Scan for the cell matching the given text and deliver its (X, Y) coordinate at center. 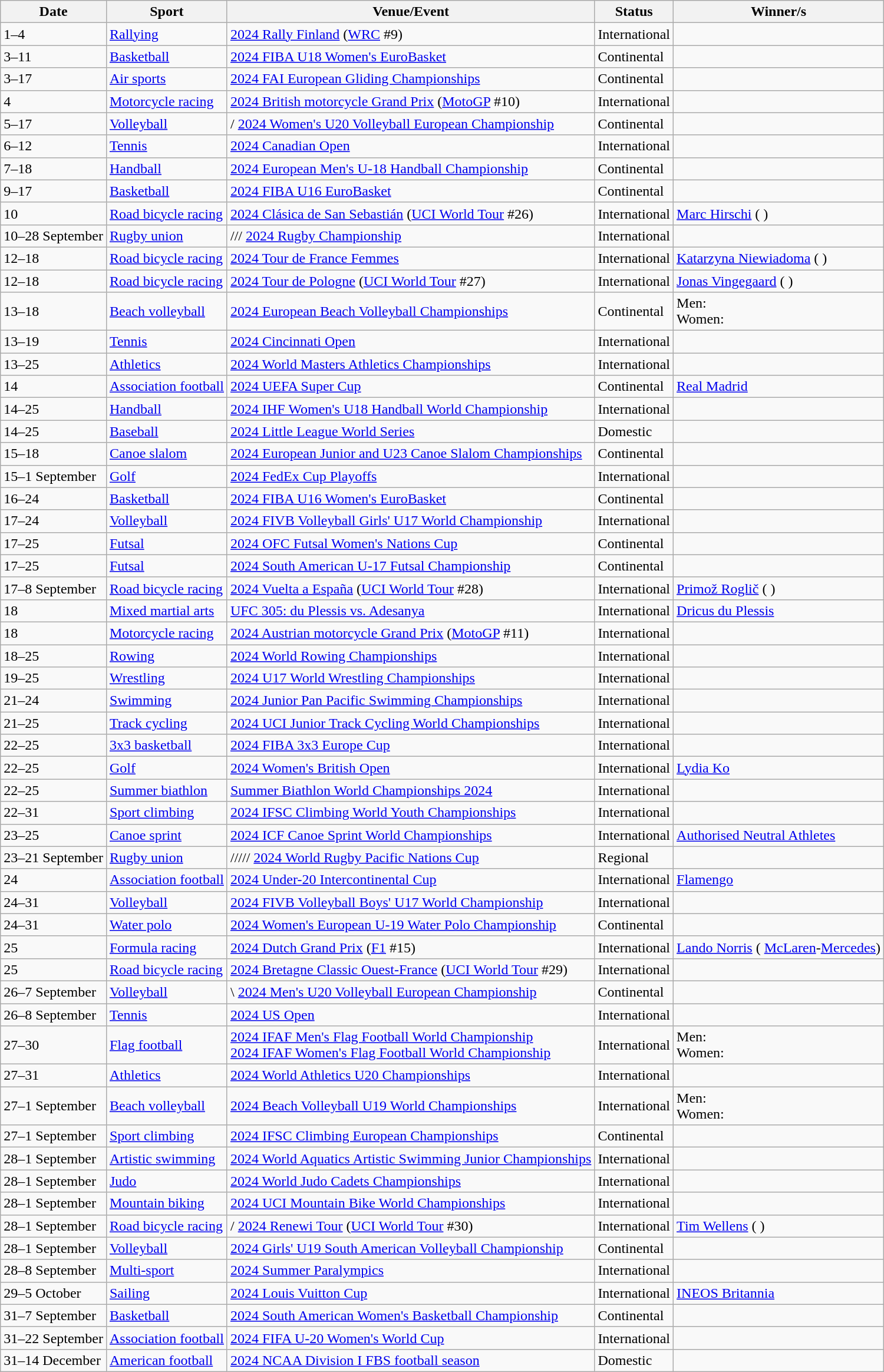
3x3 basketball (166, 746)
2024 US Open (410, 1014)
13–18 (54, 311)
2024 European Beach Volleyball Championships (410, 311)
Jonas Vingegaard ( ) (779, 281)
2024 FIBA U18 Women's EuroBasket (410, 57)
Lando Norris ( McLaren-Mercedes) (779, 947)
2024 South American U-17 Futsal Championship (410, 566)
2024 FIBA U16 EuroBasket (410, 191)
2024 ICF Canoe Sprint World Championships (410, 835)
26–8 September (54, 1014)
28–8 September (54, 1271)
27–31 (54, 1076)
Mountain biking (166, 1203)
Venue/Event (410, 12)
2024 European Junior and U23 Canoe Slalom Championships (410, 454)
Regional (634, 857)
Katarzyna Niewiadoma ( ) (779, 258)
/ 2024 Renewi Tour (UCI World Tour #30) (410, 1226)
2024 IHF Women's U18 Handball World Championship (410, 409)
17–8 September (54, 588)
16–24 (54, 499)
2024 OFC Futsal Women's Nations Cup (410, 543)
2024 UCI Junior Track Cycling World Championships (410, 723)
2024 UCI Mountain Bike World Championships (410, 1203)
Air sports (166, 79)
2024 U17 World Wrestling Championships (410, 678)
13–19 (54, 342)
Date (54, 12)
2024 World Aquatics Artistic Swimming Junior Championships (410, 1159)
5–17 (54, 124)
27–30 (54, 1046)
Baseball (166, 431)
1–4 (54, 34)
14 (54, 387)
Status (634, 12)
Formula racing (166, 947)
2024 Junior Pan Pacific Swimming Championships (410, 701)
2024 IFSC Climbing European Championships (410, 1136)
15–1 September (54, 476)
Authorised Neutral Athletes (779, 835)
\ 2024 Men's U20 Volleyball European Championship (410, 992)
Mixed martial arts (166, 611)
2024 World Athletics U20 Championships (410, 1076)
6–12 (54, 146)
31–14 December (54, 1360)
2024 British motorcycle Grand Prix (MotoGP #10) (410, 101)
Rowing (166, 656)
2024 Girls' U19 South American Volleyball Championship (410, 1248)
2024 Vuelta a España (UCI World Tour #28) (410, 588)
2024 FIVB Volleyball Boys' U17 World Championship (410, 902)
23–25 (54, 835)
2024 Austrian motorcycle Grand Prix (MotoGP #11) (410, 633)
31–22 September (54, 1338)
7–18 (54, 169)
2024 Under-20 Intercontinental Cup (410, 880)
2024 Women's British Open (410, 768)
2024 Clásica de San Sebastián (UCI World Tour #26) (410, 213)
2024 FIVB Volleyball Girls' U17 World Championship (410, 521)
2024 Women's European U-19 Water Polo Championship (410, 925)
/ 2024 Women's U20 Volleyball European Championship (410, 124)
2024 Dutch Grand Prix (F1 #15) (410, 947)
Dricus du Plessis (779, 611)
21–24 (54, 701)
17–24 (54, 521)
Track cycling (166, 723)
19–25 (54, 678)
Sport (166, 12)
21–25 (54, 723)
2024 FIBA U16 Women's EuroBasket (410, 499)
2024 World Masters Athletics Championships (410, 364)
Judo (166, 1181)
/// 2024 Rugby Championship (410, 236)
2024 World Judo Cadets Championships (410, 1181)
2024 Tour de Pologne (UCI World Tour #27) (410, 281)
2024 Summer Paralympics (410, 1271)
Marc Hirschi ( ) (779, 213)
15–18 (54, 454)
2024 Beach Volleyball U19 World Championships (410, 1106)
2024 FIBA 3x3 Europe Cup (410, 746)
INEOS Britannia (779, 1293)
Lydia Ko (779, 768)
3–11 (54, 57)
Swimming (166, 701)
2024 World Rowing Championships (410, 656)
Sailing (166, 1293)
18–25 (54, 656)
10–28 September (54, 236)
2024 Rally Finland (WRC #9) (410, 34)
Artistic swimming (166, 1159)
2024 Cincinnati Open (410, 342)
29–5 October (54, 1293)
2024 Tour de France Femmes (410, 258)
2024 South American Women's Basketball Championship (410, 1315)
Summer Biathlon World Championships 2024 (410, 790)
2024 European Men's U-18 Handball Championship (410, 169)
2024 Louis Vuitton Cup (410, 1293)
23–21 September (54, 857)
Canoe slalom (166, 454)
Flamengo (779, 880)
Real Madrid (779, 387)
31–7 September (54, 1315)
24 (54, 880)
2024 IFAF Men's Flag Football World Championship 2024 IFAF Women's Flag Football World Championship (410, 1046)
Multi-sport (166, 1271)
2024 Little League World Series (410, 431)
Wrestling (166, 678)
26–7 September (54, 992)
2024 FAI European Gliding Championships (410, 79)
American football (166, 1360)
22–31 (54, 813)
4 (54, 101)
2024 Bretagne Classic Ouest-France (UCI World Tour #29) (410, 969)
///// 2024 World Rugby Pacific Nations Cup (410, 857)
2024 UEFA Super Cup (410, 387)
Tim Wellens ( ) (779, 1226)
2024 NCAA Division I FBS football season (410, 1360)
UFC 305: du Plessis vs. Adesanya (410, 611)
Water polo (166, 925)
Canoe sprint (166, 835)
2024 FIFA U-20 Women's World Cup (410, 1338)
9–17 (54, 191)
13–25 (54, 364)
10 (54, 213)
Summer biathlon (166, 790)
2024 IFSC Climbing World Youth Championships (410, 813)
2024 Canadian Open (410, 146)
Primož Roglič ( ) (779, 588)
Flag football (166, 1046)
3–17 (54, 79)
Rallying (166, 34)
Winner/s (779, 12)
2024 FedEx Cup Playoffs (410, 476)
